Determine the [X, Y] coordinate at the center of the cell enclosing the given text.  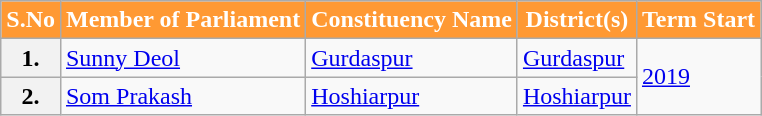
Som Prakash [182, 96]
Member of Parliament [182, 20]
Constituency Name [412, 20]
1. [31, 58]
S.No [31, 20]
2019 [698, 77]
District(s) [576, 20]
Sunny Deol [182, 58]
2. [31, 96]
Term Start [698, 20]
